Extract the [X, Y] coordinate from the center of the cell holding the provided text.  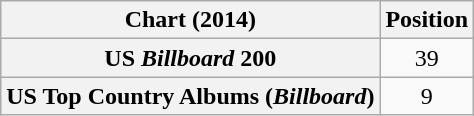
US Top Country Albums (Billboard) [190, 96]
39 [427, 58]
Chart (2014) [190, 20]
9 [427, 96]
US Billboard 200 [190, 58]
Position [427, 20]
